Locate the cell with the specified text and output its [X, Y] center coordinate. 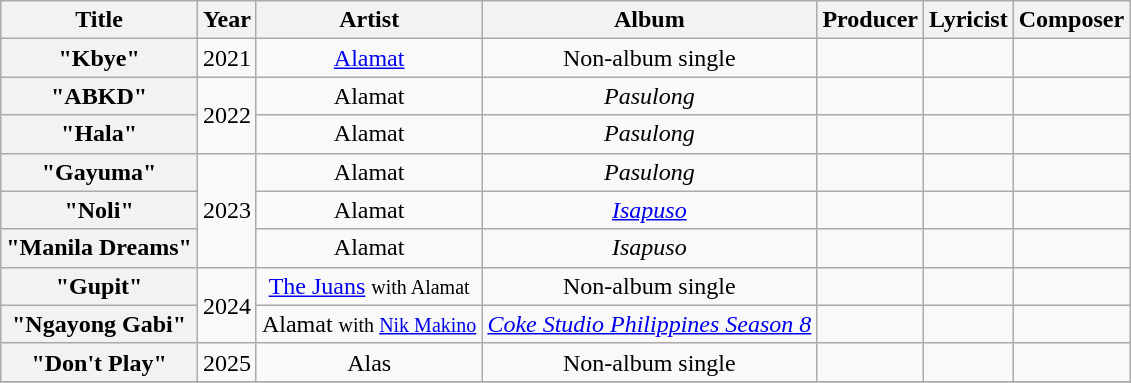
"Ngayong Gabi" [100, 324]
"Don't Play" [100, 362]
Alas [368, 362]
Year [226, 20]
2025 [226, 362]
2021 [226, 58]
"Gayuma" [100, 172]
Alamat with Nik Makino [368, 324]
2023 [226, 210]
The Juans with Alamat [368, 286]
"Manila Dreams" [100, 248]
"Hala" [100, 134]
Composer [1071, 20]
Artist [368, 20]
Lyricist [968, 20]
2024 [226, 305]
Coke Studio Philippines Season 8 [650, 324]
"Kbye" [100, 58]
2022 [226, 115]
"ABKD" [100, 96]
"Gupit" [100, 286]
Title [100, 20]
Album [650, 20]
Producer [870, 20]
"Noli" [100, 210]
